Identify which cell holds the provided text, then report its [X, Y] central coordinate. 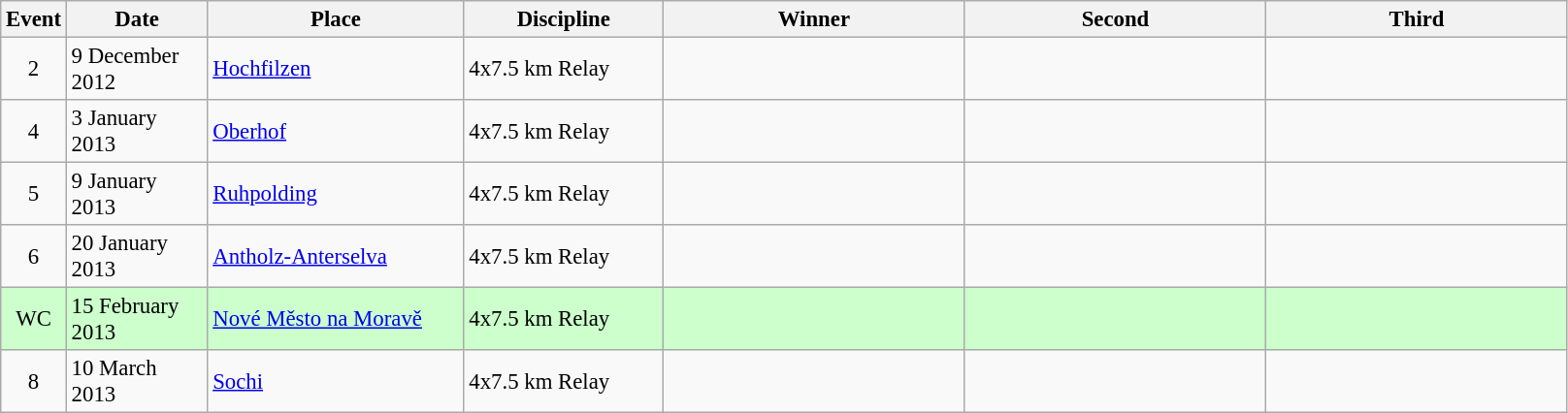
Winner [815, 19]
Antholz-Anterselva [336, 256]
Third [1417, 19]
9 December 2012 [137, 70]
6 [34, 256]
Date [137, 19]
9 January 2013 [137, 194]
Second [1116, 19]
3 January 2013 [137, 132]
Event [34, 19]
Discipline [564, 19]
Nové Město na Moravě [336, 320]
Place [336, 19]
Oberhof [336, 132]
Hochfilzen [336, 70]
WC [34, 320]
4 [34, 132]
2 [34, 70]
Ruhpolding [336, 194]
5 [34, 194]
20 January 2013 [137, 256]
15 February 2013 [137, 320]
